Identify which cell holds the provided text, then report its (X, Y) central coordinate. 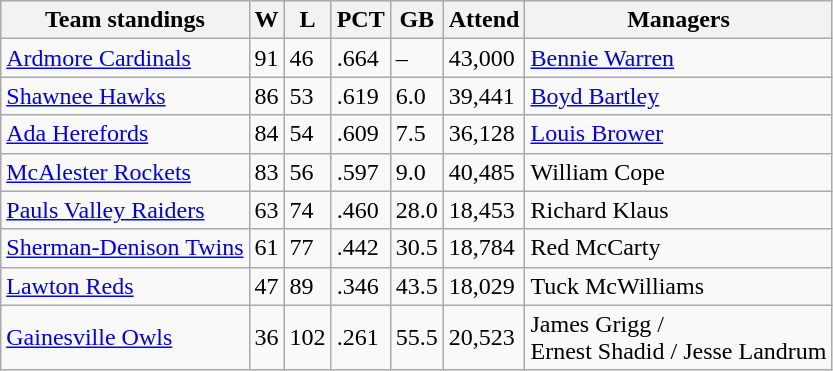
54 (308, 134)
.619 (360, 96)
.261 (360, 338)
63 (266, 210)
Pauls Valley Raiders (125, 210)
Tuck McWilliams (678, 286)
30.5 (416, 248)
Lawton Reds (125, 286)
Ada Herefords (125, 134)
.442 (360, 248)
Shawnee Hawks (125, 96)
Ardmore Cardinals (125, 58)
.609 (360, 134)
7.5 (416, 134)
91 (266, 58)
Sherman-Denison Twins (125, 248)
18,784 (484, 248)
46 (308, 58)
102 (308, 338)
55.5 (416, 338)
Team standings (125, 20)
28.0 (416, 210)
PCT (360, 20)
83 (266, 172)
Gainesville Owls (125, 338)
74 (308, 210)
Managers (678, 20)
61 (266, 248)
.664 (360, 58)
James Grigg / Ernest Shadid / Jesse Landrum (678, 338)
Bennie Warren (678, 58)
40,485 (484, 172)
47 (266, 286)
53 (308, 96)
Boyd Bartley (678, 96)
L (308, 20)
18,029 (484, 286)
43.5 (416, 286)
36,128 (484, 134)
Red McCarty (678, 248)
20,523 (484, 338)
William Cope (678, 172)
56 (308, 172)
18,453 (484, 210)
9.0 (416, 172)
Richard Klaus (678, 210)
36 (266, 338)
Attend (484, 20)
Louis Brower (678, 134)
GB (416, 20)
6.0 (416, 96)
W (266, 20)
43,000 (484, 58)
.346 (360, 286)
McAlester Rockets (125, 172)
39,441 (484, 96)
89 (308, 286)
86 (266, 96)
.597 (360, 172)
84 (266, 134)
– (416, 58)
.460 (360, 210)
77 (308, 248)
